For the text-containing cell, return its midpoint in [X, Y] coordinate format. 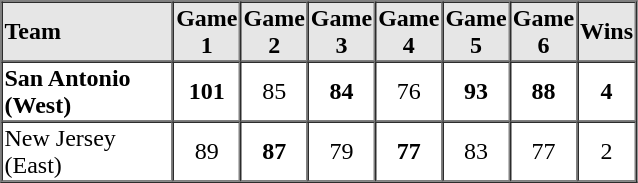
76 [408, 92]
San Antonio (West) [88, 92]
New Jersey (East) [88, 152]
Game 5 [476, 32]
79 [342, 152]
Game 6 [544, 32]
85 [274, 92]
2 [606, 152]
101 [206, 92]
83 [476, 152]
Game 4 [408, 32]
Wins [606, 32]
Game 1 [206, 32]
Team [88, 32]
93 [476, 92]
84 [342, 92]
4 [606, 92]
Game 3 [342, 32]
88 [544, 92]
87 [274, 152]
Game 2 [274, 32]
89 [206, 152]
